Find where the given text appears and provide that cell's center as [x, y] coordinate. 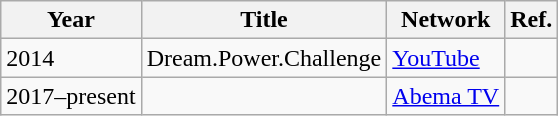
YouTube [446, 58]
2017–present [71, 96]
Abema TV [446, 96]
Ref. [532, 20]
Network [446, 20]
Year [71, 20]
Dream.Power.Challenge [264, 58]
Title [264, 20]
2014 [71, 58]
